Scan for the cell matching the given text and deliver its [X, Y] coordinate at center. 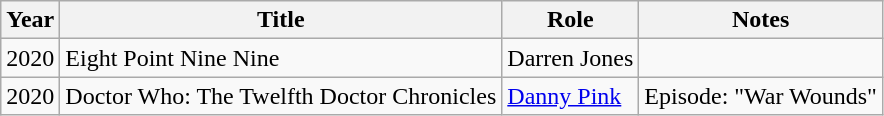
Notes [761, 20]
Year [30, 20]
Role [570, 20]
Darren Jones [570, 58]
Title [281, 20]
Danny Pink [570, 96]
Episode: "War Wounds" [761, 96]
Doctor Who: The Twelfth Doctor Chronicles [281, 96]
Eight Point Nine Nine [281, 58]
